Return the (X, Y) coordinate for the center point of the cell that contains the specified text.  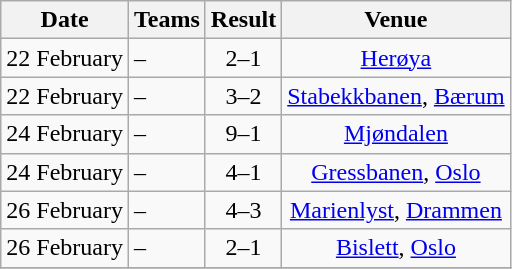
Stabekkbanen, Bærum (396, 96)
Venue (396, 20)
Mjøndalen (396, 134)
Bislett, Oslo (396, 248)
Result (243, 20)
4–1 (243, 172)
Gressbanen, Oslo (396, 172)
Teams (166, 20)
Date (65, 20)
4–3 (243, 210)
Herøya (396, 58)
Marienlyst, Drammen (396, 210)
9–1 (243, 134)
3–2 (243, 96)
